Detect which cell encompasses the target text, then output its (X, Y) center coordinate. 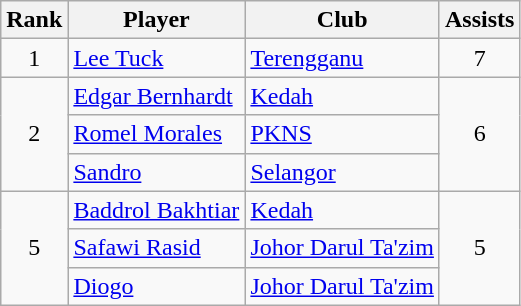
Rank (34, 20)
Sandro (156, 172)
Player (156, 20)
PKNS (342, 134)
Lee Tuck (156, 58)
Club (342, 20)
Edgar Bernhardt (156, 96)
Selangor (342, 172)
Romel Morales (156, 134)
Safawi Rasid (156, 248)
Assists (479, 20)
1 (34, 58)
2 (34, 134)
Diogo (156, 286)
6 (479, 134)
7 (479, 58)
Baddrol Bakhtiar (156, 210)
Terengganu (342, 58)
